Output the (X, Y) coordinate of the center of the cell containing the given text.  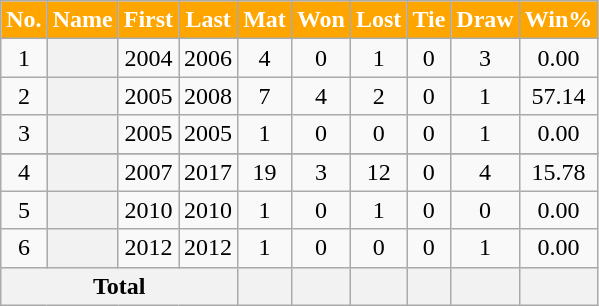
Draw (485, 20)
57.14 (558, 96)
2008 (208, 96)
7 (265, 96)
Lost (378, 20)
Last (208, 20)
5 (24, 210)
First (148, 20)
Name (82, 20)
15.78 (558, 172)
2007 (148, 172)
Won (320, 20)
19 (265, 172)
Tie (429, 20)
Win% (558, 20)
No. (24, 20)
2017 (208, 172)
Total (120, 286)
6 (24, 248)
2006 (208, 58)
Mat (265, 20)
12 (378, 172)
2004 (148, 58)
